Extract the [X, Y] coordinate from the center of the cell holding the provided text.  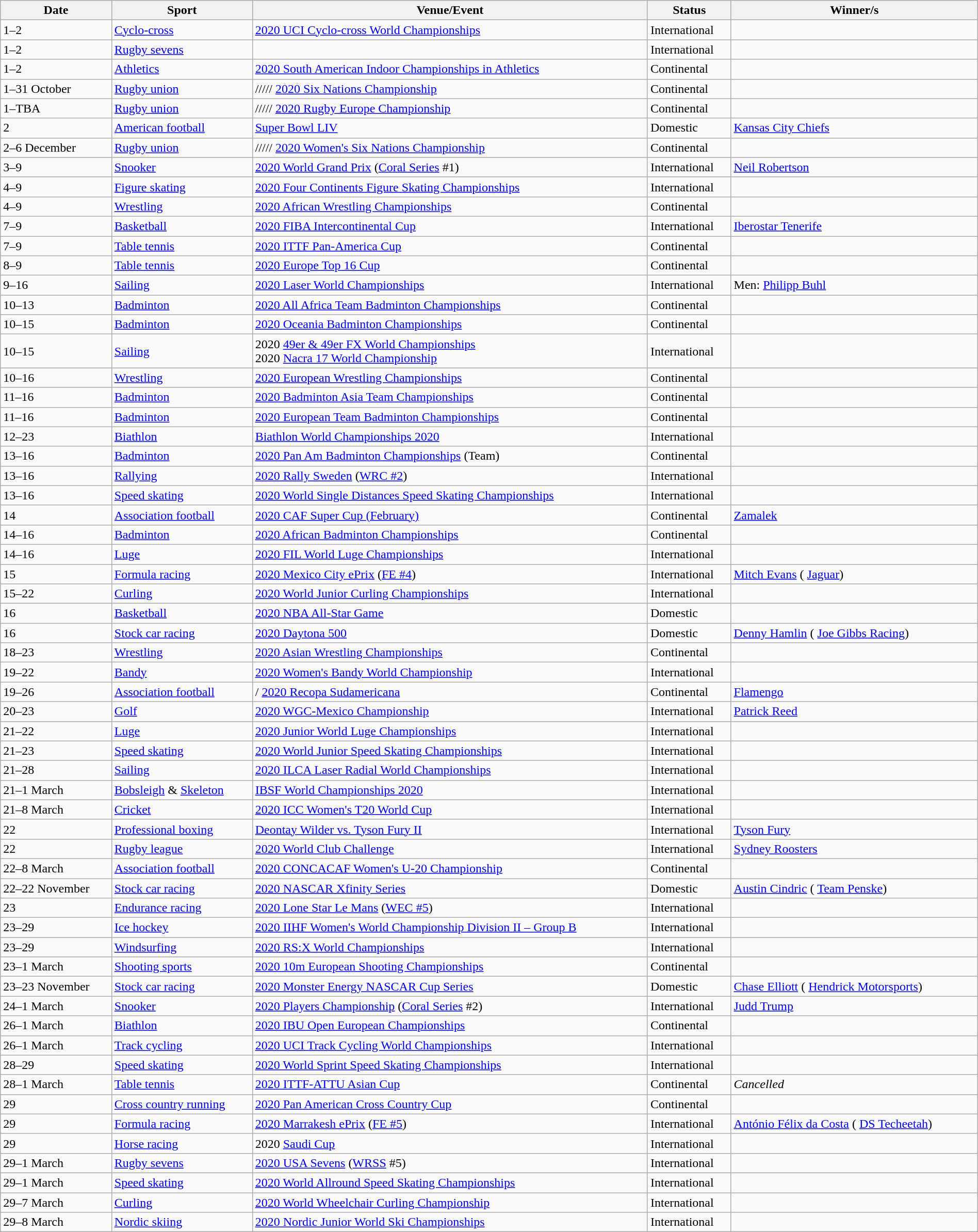
20–23 [56, 711]
2020 10m European Shooting Championships [450, 967]
2020 Junior World Luge Championships [450, 731]
2020 Mexico City ePrix (FE #4) [450, 574]
Zamalek [854, 515]
Track cycling [182, 1045]
2020 All Africa Team Badminton Championships [450, 305]
10–16 [56, 378]
2020 European Wrestling Championships [450, 378]
Status [689, 10]
2020 Marrakesh ePrix (FE #5) [450, 1124]
2020 ITTF-ATTU Asian Cup [450, 1084]
António Félix da Costa ( DS Techeetah) [854, 1124]
Tyson Fury [854, 829]
/ 2020 Recopa Sudamericana [450, 692]
29–7 March [56, 1203]
2020 World Wheelchair Curling Championship [450, 1203]
23–1 March [56, 967]
2020 RS:X World Championships [450, 947]
2020 Pan American Cross Country Cup [450, 1104]
Venue/Event [450, 10]
Shooting sports [182, 967]
Rallying [182, 476]
28–1 March [56, 1084]
15–22 [56, 594]
Mitch Evans ( Jaguar) [854, 574]
28–29 [56, 1065]
19–26 [56, 692]
2020 European Team Badminton Championships [450, 417]
Athletics [182, 69]
2020 ITTF Pan-America Cup [450, 246]
Flamengo [854, 692]
2020 Lone Star Le Mans (WEC #5) [450, 908]
2020 ILCA Laser Radial World Championships [450, 770]
2020 African Badminton Championships [450, 534]
2020 Women's Bandy World Championship [450, 672]
8–9 [56, 266]
2020 FIBA Intercontinental Cup [450, 226]
2020 World Sprint Speed Skating Championships [450, 1065]
2 [56, 128]
2020 World Allround Speed Skating Championships [450, 1182]
29–8 March [56, 1222]
2020 ICC Women's T20 World Cup [450, 809]
Cricket [182, 809]
2020 Saudi Cup [450, 1143]
24–1 March [56, 1006]
Deontay Wilder vs. Tyson Fury II [450, 829]
2020 Pan Am Badminton Championships (Team) [450, 456]
2020 Rally Sweden (WRC #2) [450, 476]
Men: Philipp Buhl [854, 285]
2020 Daytona 500 [450, 633]
2020 49er & 49er FX World Championships 2020 Nacra 17 World Championship [450, 351]
2020 NASCAR Xfinity Series [450, 888]
Denny Hamlin ( Joe Gibbs Racing) [854, 633]
Judd Trump [854, 1006]
Sydney Roosters [854, 849]
2020 NBA All-Star Game [450, 613]
2020 Badminton Asia Team Championships [450, 397]
15 [56, 574]
2020 World Junior Curling Championships [450, 594]
Horse racing [182, 1143]
23 [56, 908]
21–22 [56, 731]
2020 Nordic Junior World Ski Championships [450, 1222]
Patrick Reed [854, 711]
Kansas City Chiefs [854, 128]
18–23 [56, 653]
American football [182, 128]
22–8 March [56, 868]
23–23 November [56, 986]
///// 2020 Rugby Europe Championship [450, 108]
1–31 October [56, 89]
2020 IIHF Women's World Championship Division II – Group B [450, 928]
Bobsleigh & Skeleton [182, 790]
Ice hockey [182, 928]
2020 UCI Cyclo-cross World Championships [450, 30]
2020 Laser World Championships [450, 285]
19–22 [56, 672]
Bandy [182, 672]
Endurance racing [182, 908]
2020 FIL World Luge Championships [450, 554]
2020 USA Sevens (WRSS #5) [450, 1163]
2020 IBU Open European Championships [450, 1026]
3–9 [56, 167]
14 [56, 515]
Chase Elliott ( Hendrick Motorsports) [854, 986]
2020 World Junior Speed Skating Championships [450, 751]
Cancelled [854, 1084]
2020 South American Indoor Championships in Athletics [450, 69]
2020 WGC-Mexico Championship [450, 711]
2020 Four Continents Figure Skating Championships [450, 187]
2020 CONCACAF Women's U-20 Championship [450, 868]
22–22 November [56, 888]
Super Bowl LIV [450, 128]
Cross country running [182, 1104]
2020 African Wrestling Championships [450, 206]
Winner/s [854, 10]
2020 World Single Distances Speed Skating Championships [450, 495]
12–23 [56, 436]
Date [56, 10]
21–23 [56, 751]
Rugby league [182, 849]
2020 UCI Track Cycling World Championships [450, 1045]
Biathlon World Championships 2020 [450, 436]
IBSF World Championships 2020 [450, 790]
Nordic skiing [182, 1222]
2020 World Grand Prix (Coral Series #1) [450, 167]
Iberostar Tenerife [854, 226]
///// 2020 Women's Six Nations Championship [450, 148]
Sport [182, 10]
2–6 December [56, 148]
21–28 [56, 770]
Professional boxing [182, 829]
Windsurfing [182, 947]
10–13 [56, 305]
2020 World Club Challenge [450, 849]
2020 Asian Wrestling Championships [450, 653]
2020 CAF Super Cup (February) [450, 515]
Austin Cindric ( Team Penske) [854, 888]
Neil Robertson [854, 167]
2020 Players Championship (Coral Series #2) [450, 1006]
Cyclo-cross [182, 30]
2020 Monster Energy NASCAR Cup Series [450, 986]
2020 Oceania Badminton Championships [450, 325]
Figure skating [182, 187]
21–1 March [56, 790]
21–8 March [56, 809]
2020 Europe Top 16 Cup [450, 266]
///// 2020 Six Nations Championship [450, 89]
Golf [182, 711]
1–TBA [56, 108]
9–16 [56, 285]
